Search for the cell housing the specified text and yield its (X, Y) center coordinate. 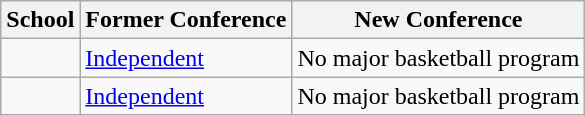
New Conference (438, 20)
Former Conference (186, 20)
School (40, 20)
